Return the (x, y) coordinate for the center point of the cell that contains the specified text.  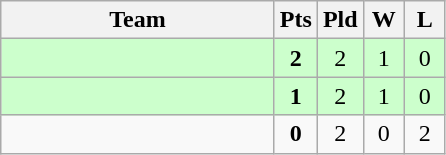
W (384, 20)
L (424, 20)
Pld (340, 20)
Pts (296, 20)
Team (138, 20)
